Determine the (X, Y) coordinate at the center of the cell enclosing the given text.  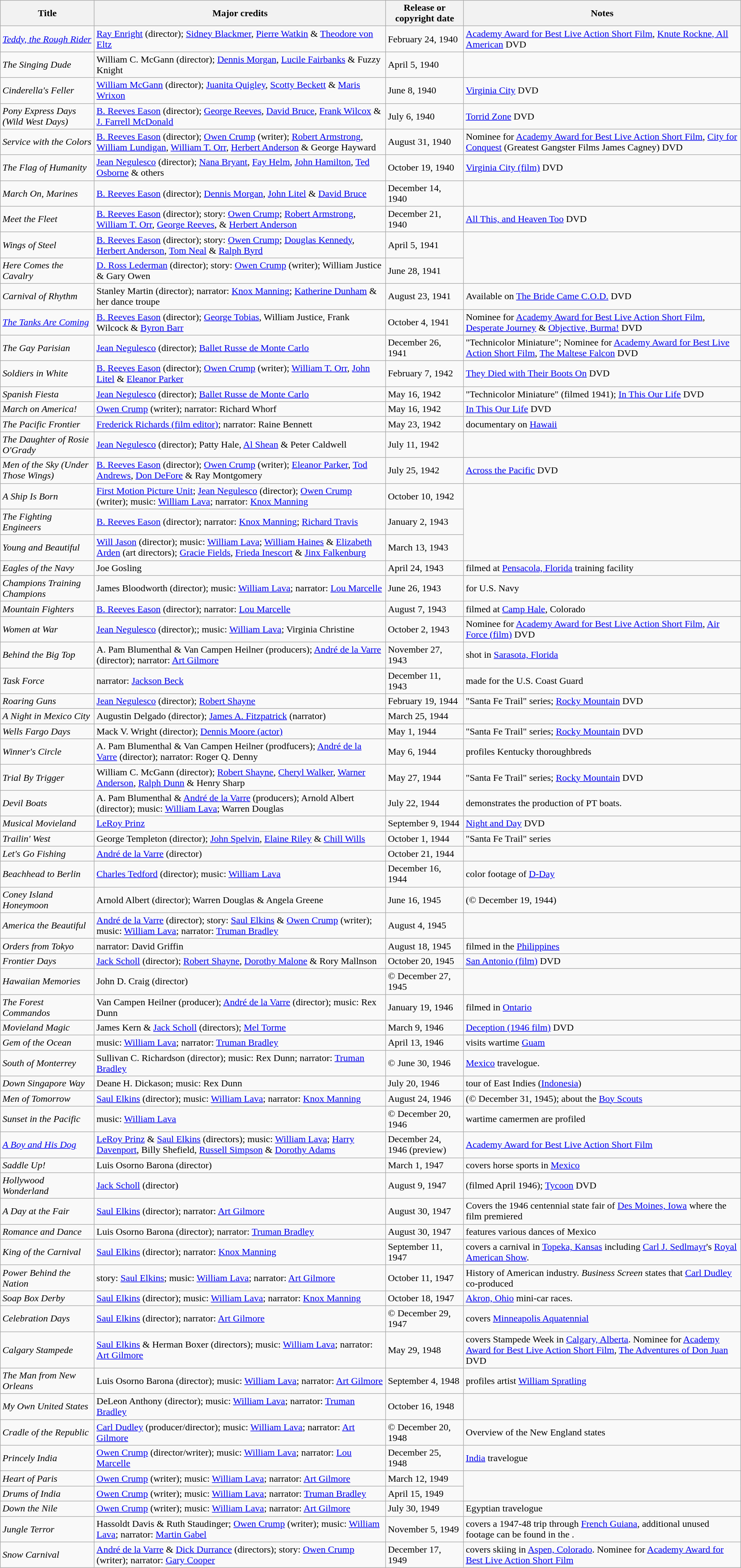
Musical Movieland (47, 824)
filmed in Ontario (602, 1007)
Jean Negulesco (director); Robert Shayne (240, 701)
August 31, 1940 (424, 142)
Augustin Delgado (director); James A. Fitzpatrick (narrator) (240, 716)
Available on The Bride Came C.O.D. DVD (602, 296)
Nominee for Academy Award for Best Live Action Short Film, City for Conquest (Greatest Gangster Films James Cagney) DVD (602, 142)
Virginia City (film) DVD (602, 168)
James Bloodworth (director); music: William Lava; narrator: Lou Marcelle (240, 588)
History of American industry. Business Screen states that Carl Dudley co-produced (602, 1278)
Behind the Big Top (47, 655)
Task Force (47, 681)
filmed at Camp Hale, Colorado (602, 609)
Down the Nile (47, 1509)
August 9, 1947 (424, 1186)
October 10, 1942 (424, 496)
Coney Island Honeymoon (47, 900)
Jean Negulesco (director);; music: William Lava; Virginia Christine (240, 629)
B. Reeves Eason (director); narrator: Knox Manning; Richard Travis (240, 522)
December 17, 1949 (424, 1555)
Princely India (47, 1458)
May 1, 1944 (424, 731)
March 25, 1944 (424, 716)
Academy Award for Best Live Action Short Film (602, 1145)
Covers the 1946 centennial state fair of Des Moines, Iowa where the film premiered (602, 1211)
Will Jason (director); music: William Lava; William Haines & Elizabeth Arden (art directors); Gracie Fields, Frieda Inescort & Jinx Falkenburg (240, 548)
March On, Marines (47, 193)
July 22, 1944 (424, 803)
July 11, 1942 (424, 445)
February 24, 1940 (424, 39)
December 16, 1944 (424, 874)
covers a carnival in Topeka, Kansas including Carl J. Sedlmayr's Royal American Show. (602, 1252)
Carl Dudley (producer/director); music: William Lava; narrator: Art Gilmore (240, 1433)
December 25, 1948 (424, 1458)
Snow Carnival (47, 1555)
July 20, 1946 (424, 1084)
Title (47, 13)
B. Reeves Eason (director); George Reeves, David Bruce, Frank Wilcox & J. Farrell McDonald (240, 116)
Joe Gosling (240, 568)
Down Singapore Way (47, 1084)
Mack V. Wright (director); Dennis Moore (actor) (240, 731)
Frederick Richards (film editor); narrator: Raine Bennett (240, 424)
Pony Express Days (Wild West Days) (47, 116)
© December 20, 1948 (424, 1433)
March 1, 1947 (424, 1165)
The Fighting Engineers (47, 522)
August 23, 1941 (424, 296)
Akron, Ohio mini-car races. (602, 1298)
B. Reeves Eason (director); narrator: Lou Marcelle (240, 609)
Jack Scholl (director); Robert Shayne, Dorothy Malone & Rory Mallnson (240, 961)
Hassoldt Davis & Ruth Staudinger; Owen Crump (writer); music: William Lava; narrator: Martin Gabel (240, 1529)
Nominee for Academy Award for Best Live Action Short Film, Desperate Journey & Objective, Burma! DVD (602, 322)
covers skiing in Aspen, Colorado. Nominee for Academy Award for Best Live Action Short Film (602, 1555)
André de la Varre (director); story: Saul Elkins & Owen Crump (writer); music: William Lava; narrator: Truman Bradley (240, 925)
A Boy and His Dog (47, 1145)
Wings of Steel (47, 245)
"Technicolor Miniature"; Nominee for Academy Award for Best Live Action Short Film, The Maltese Falcon DVD (602, 348)
Carnival of Rhythm (47, 296)
made for the U.S. Coast Guard (602, 681)
narrator: David Griffin (240, 946)
filmed at Pensacola, Florida training facility (602, 568)
December 21, 1940 (424, 219)
August 24, 1946 (424, 1099)
D. Ross Lederman (director); story: Owen Crump (writer); William Justice & Gary Owen (240, 271)
July 30, 1949 (424, 1509)
Eagles of the Navy (47, 568)
narrator: Jackson Beck (240, 681)
The Singing Dude (47, 65)
Drums of India (47, 1494)
music: William Lava (240, 1119)
They Died with Their Boots On DVD (602, 374)
August 7, 1943 (424, 609)
William C. McGann (director); Dennis Morgan, Lucile Fairbanks & Fuzzy Knight (240, 65)
October 2, 1943 (424, 629)
Jean Negulesco (director); Patty Hale, Al Shean & Peter Caldwell (240, 445)
Saul Elkins (director); narrator: Knox Manning (240, 1252)
A Night in Mexico City (47, 716)
April 15, 1949 (424, 1494)
demonstrates the production of PT boats. (602, 803)
wartime camermen are profiled (602, 1119)
Champions Training Champions (47, 588)
music: William Lava; narrator: Truman Bradley (240, 1043)
(© December 19, 1944) (602, 900)
Power Behind the Nation (47, 1278)
May 29, 1948 (424, 1350)
Overview of the New England states (602, 1433)
Winner's Circle (47, 752)
October 1, 1944 (424, 839)
October 16, 1948 (424, 1407)
visits wartime Guam (602, 1043)
Orders from Tokyo (47, 946)
John D. Craig (director) (240, 981)
A. Pam Blumenthal & Van Campen Heilner (prodfucers); André de la Varre (director); narrator: Roger Q. Denny (240, 752)
documentary on Hawaii (602, 424)
First Motion Picture Unit; Jean Negulesco (director); Owen Crump (writer); music: William Lava; narrator: Knox Manning (240, 496)
James Kern & Jack Scholl (directors); Mel Torme (240, 1028)
B. Reeves Eason (director); Dennis Morgan, John Litel & David Bruce (240, 193)
Service with the Colors (47, 142)
March 12, 1949 (424, 1479)
covers horse sports in Mexico (602, 1165)
Men of Tomorrow (47, 1099)
William McGann (director); Juanita Quigley, Scotty Beckett & Maris Wrixon (240, 90)
LeRoy Prinz (240, 824)
Arnold Albert (director); Warren Douglas & Angela Greene (240, 900)
Beachhead to Berlin (47, 874)
Deception (1946 film) DVD (602, 1028)
Cinderella's Feller (47, 90)
color footage of D-Day (602, 874)
The Daughter of Rosie O'Grady (47, 445)
October 21, 1944 (424, 854)
March on America! (47, 409)
April 24, 1943 (424, 568)
September 11, 1947 (424, 1252)
Saul Elkins & Herman Boxer (directors); music: William Lava; narrator: Art Gilmore (240, 1350)
Release or copyright date (424, 13)
October 19, 1940 (424, 168)
Owen Crump (writer); narrator: Richard Whorf (240, 409)
August 18, 1945 (424, 946)
Luis Osorno Barona (director) (240, 1165)
A. Pam Blumenthal & André de la Varre (producers); Arnold Albert (director); music: William Lava; Warren Douglas (240, 803)
B. Reeves Eason (director); Owen Crump (writer); William T. Orr, John Litel & Eleanor Parker (240, 374)
March 9, 1946 (424, 1028)
Hollywood Wonderland (47, 1186)
Owen Crump (writer); music: William Lava; narrator: Truman Bradley (240, 1494)
November 27, 1943 (424, 655)
April 13, 1946 (424, 1043)
for U.S. Navy (602, 588)
September 9, 1944 (424, 824)
tour of East Indies (Indonesia) (602, 1084)
Deane H. Dickason; music: Rex Dunn (240, 1084)
Trailin' West (47, 839)
Luis Osorno Barona (director); music: William Lava; narrator: Art Gilmore (240, 1381)
profiles Kentucky thoroughbreds (602, 752)
Mountain Fighters (47, 609)
May 27, 1944 (424, 777)
LeRoy Prinz & Saul Elkins (directors); music: William Lava; Harry Davenport, Billy Shefield, Russell Simpson & Dorothy Adams (240, 1145)
Romance and Dance (47, 1232)
Major credits (240, 13)
May 6, 1944 (424, 752)
covers Stampede Week in Calgary, Alberta. Nominee for Academy Award for Best Live Action Short Film, The Adventures of Don Juan DVD (602, 1350)
November 5, 1949 (424, 1529)
Luis Osorno Barona (director); narrator: Truman Bradley (240, 1232)
© December 29, 1947 (424, 1319)
B. Reeves Eason (director); George Tobias, William Justice, Frank Wilcock & Byron Barr (240, 322)
shot in Sarasota, Florida (602, 655)
Movieland Magic (47, 1028)
"Technicolor Miniature" (filmed 1941); In This Our Life DVD (602, 394)
Charles Tedford (director); music: William Lava (240, 874)
A Ship Is Born (47, 496)
February 19, 1944 (424, 701)
April 5, 1941 (424, 245)
Calgary Stampede (47, 1350)
Meet the Fleet (47, 219)
Soldiers in White (47, 374)
August 4, 1945 (424, 925)
William C. McGann (director); Robert Shayne, Cheryl Walker, Warner Anderson, Ralph Dunn & Henry Sharp (240, 777)
Trial By Trigger (47, 777)
March 13, 1943 (424, 548)
© December 20, 1946 (424, 1119)
December 11, 1943 (424, 681)
July 6, 1940 (424, 116)
Hawaiian Memories (47, 981)
Wells Fargo Days (47, 731)
July 25, 1942 (424, 470)
Frontier Days (47, 961)
January 2, 1943 (424, 522)
October 11, 1947 (424, 1278)
© December 27, 1945 (424, 981)
My Own United States (47, 1407)
September 4, 1948 (424, 1381)
B. Reeves Eason (director); Owen Crump (writer); Eleanor Parker, Tod Andrews, Don DeFore & Ray Montgomery (240, 470)
Sullivan C. Richardson (director); music: Rex Dunn; narrator: Truman Bradley (240, 1063)
The Tanks Are Coming (47, 322)
Jack Scholl (director) (240, 1186)
India travelogue (602, 1458)
All This, and Heaven Too DVD (602, 219)
Heart of Paris (47, 1479)
Virginia City DVD (602, 90)
Across the Pacific DVD (602, 470)
© June 30, 1946 (424, 1063)
Mexico travelogue. (602, 1063)
December 26, 1941 (424, 348)
The Forest Commandos (47, 1007)
The Gay Parisian (47, 348)
Saddle Up! (47, 1165)
The Flag of Humanity (47, 168)
April 5, 1940 (424, 65)
San Antonio (film) DVD (602, 961)
Jungle Terror (47, 1529)
Roaring Guns (47, 701)
Ray Enright (director); Sidney Blackmer, Pierre Watkin & Theodore von Eltz (240, 39)
Young and Beautiful (47, 548)
January 19, 1946 (424, 1007)
December 14, 1940 (424, 193)
Devil Boats (47, 803)
B. Reeves Eason (director); story: Owen Crump; Robert Armstrong, William T. Orr, George Reeves, & Herbert Anderson (240, 219)
Soap Box Derby (47, 1298)
King of the Carnival (47, 1252)
The Pacific Frontier (47, 424)
Nominee for Academy Award for Best Live Action Short Film, Air Force (film) DVD (602, 629)
South of Monterrey (47, 1063)
features various dances of Mexico (602, 1232)
Spanish Fiesta (47, 394)
February 7, 1942 (424, 374)
André de la Varre (director) (240, 854)
December 24, 1946 (preview) (424, 1145)
Gem of the Ocean (47, 1043)
B. Reeves Eason (director); story: Owen Crump; Douglas Kennedy, Herbert Anderson, Tom Neal & Ralph Byrd (240, 245)
A. Pam Blumenthal & Van Campen Heilner (producers); André de la Varre (director); narrator: Art Gilmore (240, 655)
Jean Negulesco (director); Nana Bryant, Fay Helm, John Hamilton, Ted Osborne & others (240, 168)
Celebration Days (47, 1319)
covers Minneapolis Aquatennial (602, 1319)
June 16, 1945 (424, 900)
October 20, 1945 (424, 961)
DeLeon Anthony (director); music: William Lava; narrator: Truman Bradley (240, 1407)
The Man from New Orleans (47, 1381)
Academy Award for Best Live Action Short Film, Knute Rockne, All American DVD (602, 39)
October 18, 1947 (424, 1298)
May 23, 1942 (424, 424)
Cradle of the Republic (47, 1433)
Torrid Zone DVD (602, 116)
A Day at the Fair (47, 1211)
(filmed April 1946); Tycoon DVD (602, 1186)
story: Saul Elkins; music: William Lava; narrator: Art Gilmore (240, 1278)
Night and Day DVD (602, 824)
Men of the Sky (Under Those Wings) (47, 470)
(© December 31, 1945); about the Boy Scouts (602, 1099)
Here Comes the Cavalry (47, 271)
Let's Go Fishing (47, 854)
In This Our Life DVD (602, 409)
filmed in the Philippines (602, 946)
June 26, 1943 (424, 588)
Women at War (47, 629)
Teddy, the Rough Rider (47, 39)
André de la Varre & Dick Durrance (directors); story: Owen Crump (writer); narrator: Gary Cooper (240, 1555)
Owen Crump (director/writer); music: William Lava; narrator: Lou Marcelle (240, 1458)
Notes (602, 13)
America the Beautiful (47, 925)
"Santa Fe Trail" series (602, 839)
June 8, 1940 (424, 90)
profiles artist William Spratling (602, 1381)
covers a 1947-48 trip through French Guiana, additional unused footage can be found in the . (602, 1529)
Stanley Martin (director); narrator: Knox Manning; Katherine Dunham & her dance troupe (240, 296)
June 28, 1941 (424, 271)
George Templeton (director); John Spelvin, Elaine Riley & Chill Wills (240, 839)
Egyptian travelogue (602, 1509)
October 4, 1941 (424, 322)
Sunset in the Pacific (47, 1119)
Van Campen Heilner (producer); André de la Varre (director); music: Rex Dunn (240, 1007)
B. Reeves Eason (director); Owen Crump (writer); Robert Armstrong, William Lundigan, William T. Orr, Herbert Anderson & George Hayward (240, 142)
